Scan for the cell matching the given text and deliver its [x, y] coordinate at center. 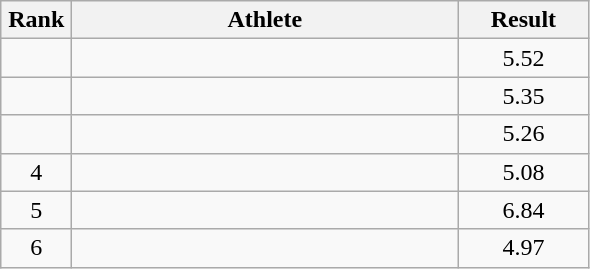
5.08 [524, 172]
Rank [36, 20]
Result [524, 20]
5.26 [524, 134]
4.97 [524, 248]
5.52 [524, 58]
Athlete [265, 20]
6 [36, 248]
5 [36, 210]
6.84 [524, 210]
5.35 [524, 96]
4 [36, 172]
